Determine the (X, Y) coordinate at the center of the cell enclosing the given text.  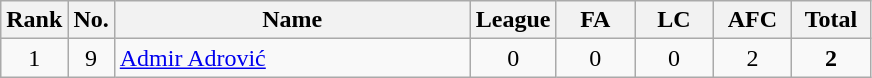
No. (91, 20)
9 (91, 58)
FA (596, 20)
Rank (34, 20)
AFC (752, 20)
League (513, 20)
Name (292, 20)
1 (34, 58)
Total (832, 20)
LC (674, 20)
Admir Adrović (292, 58)
